Search for the cell housing the specified text and yield its (x, y) center coordinate. 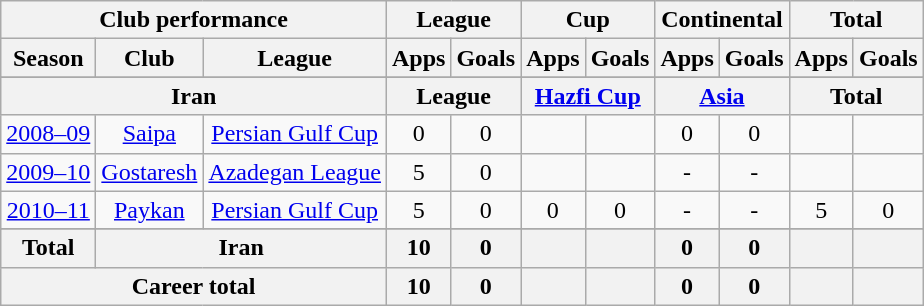
Season (48, 58)
Hazfi Cup (588, 96)
2009–10 (48, 172)
Asia (722, 96)
2008–09 (48, 134)
Club performance (194, 20)
2010–11 (48, 210)
Club (150, 58)
Cup (588, 20)
Gostaresh (150, 172)
Career total (194, 286)
Azadegan League (295, 172)
Saipa (150, 134)
Paykan (150, 210)
Continental (722, 20)
